Locate the cell with the specified text and output its [x, y] center coordinate. 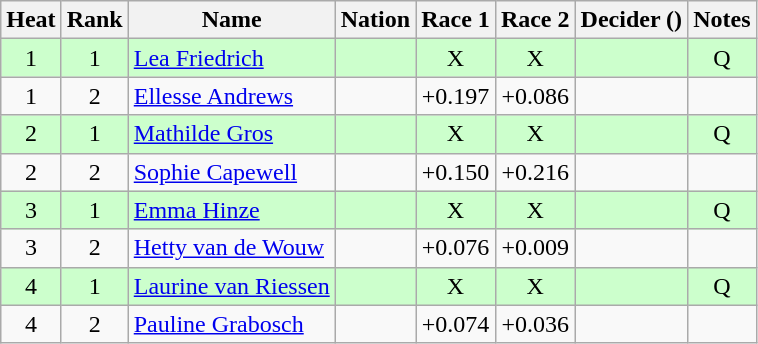
Race 1 [456, 20]
Emma Hinze [232, 210]
+0.009 [535, 248]
+0.036 [535, 324]
Notes [722, 20]
Nation [375, 20]
Rank [94, 20]
+0.197 [456, 96]
+0.074 [456, 324]
Race 2 [535, 20]
Heat [31, 20]
+0.076 [456, 248]
Laurine van Riessen [232, 286]
Hetty van de Wouw [232, 248]
Mathilde Gros [232, 134]
+0.086 [535, 96]
Pauline Grabosch [232, 324]
+0.216 [535, 172]
Lea Friedrich [232, 58]
Ellesse Andrews [232, 96]
Sophie Capewell [232, 172]
+0.150 [456, 172]
Name [232, 20]
Decider () [632, 20]
